Determine the [X, Y] coordinate at the center of the cell enclosing the given text.  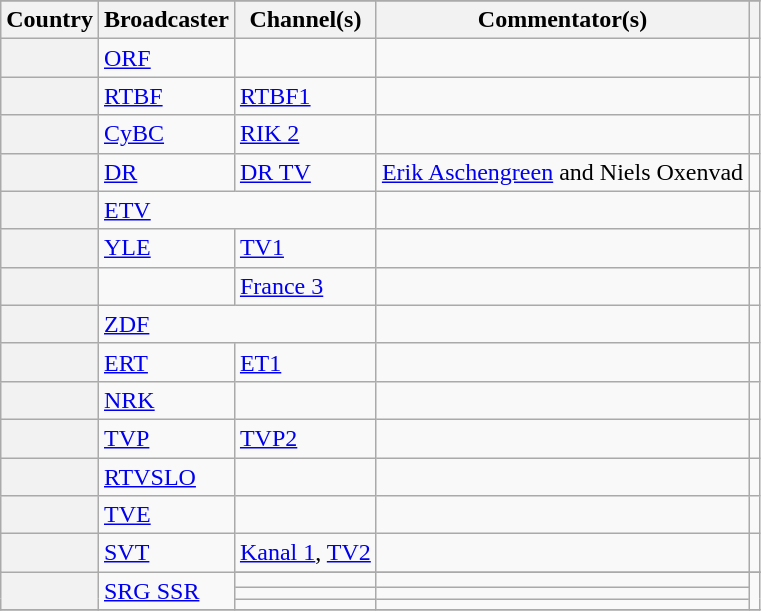
Kanal 1, TV2 [305, 553]
SVT [166, 553]
TVP [166, 438]
Commentator(s) [562, 20]
ET1 [305, 362]
ERT [166, 362]
Channel(s) [305, 20]
TVE [166, 515]
YLE [166, 248]
Country [50, 20]
RTBF1 [305, 96]
CyBC [166, 134]
RIK 2 [305, 134]
RTBF [166, 96]
TV1 [305, 248]
DR TV [305, 172]
SRG SSR [166, 591]
TVP2 [305, 438]
Broadcaster [166, 20]
DR [166, 172]
Erik Aschengreen and Niels Oxenvad [562, 172]
ORF [166, 58]
RTVSLO [166, 477]
ZDF [237, 324]
France 3 [305, 286]
ETV [237, 210]
NRK [166, 400]
